For the text-containing cell, return its midpoint in (x, y) coordinate format. 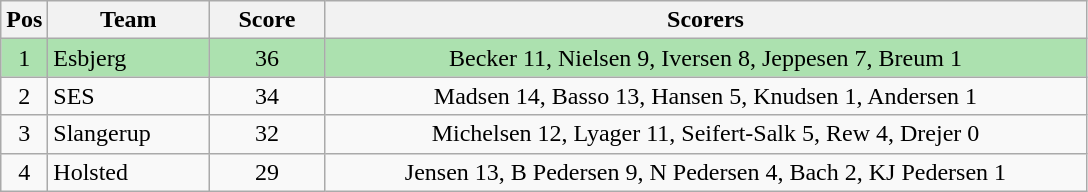
Madsen 14, Basso 13, Hansen 5, Knudsen 1, Andersen 1 (706, 96)
34 (267, 96)
29 (267, 172)
Scorers (706, 20)
1 (24, 58)
Michelsen 12, Lyager 11, Seifert-Salk 5, Rew 4, Drejer 0 (706, 134)
Holsted (128, 172)
SES (128, 96)
Slangerup (128, 134)
Becker 11, Nielsen 9, Iversen 8, Jeppesen 7, Breum 1 (706, 58)
Esbjerg (128, 58)
3 (24, 134)
Jensen 13, B Pedersen 9, N Pedersen 4, Bach 2, KJ Pedersen 1 (706, 172)
Pos (24, 20)
36 (267, 58)
4 (24, 172)
2 (24, 96)
Score (267, 20)
Team (128, 20)
32 (267, 134)
